Search for the cell housing the specified text and yield its [X, Y] center coordinate. 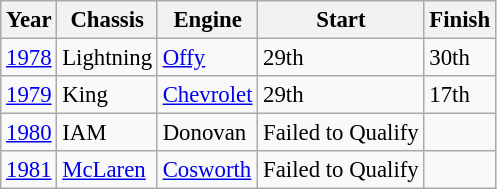
1980 [29, 133]
Cosworth [207, 170]
Offy [207, 58]
McLaren [107, 170]
1979 [29, 95]
Year [29, 20]
Start [341, 20]
Engine [207, 20]
30th [460, 58]
17th [460, 95]
Chassis [107, 20]
Lightning [107, 58]
Finish [460, 20]
Donovan [207, 133]
1978 [29, 58]
IAM [107, 133]
1981 [29, 170]
King [107, 95]
Chevrolet [207, 95]
